Return (X, Y) of the center of cell containing provided text 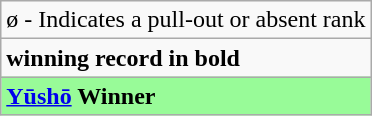
ø - Indicates a pull-out or absent rank (186, 20)
Yūshō Winner (186, 96)
winning record in bold (186, 58)
